Return the [x, y] coordinate for the center point of the cell that contains the specified text.  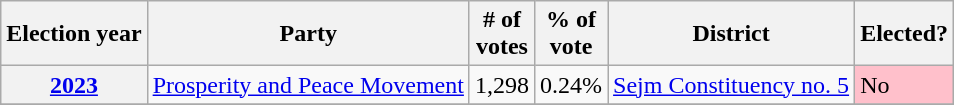
Election year [74, 34]
District [732, 34]
# ofvotes [502, 34]
0.24% [570, 85]
1,298 [502, 85]
Sejm Constituency no. 5 [732, 85]
% ofvote [570, 34]
Party [308, 34]
Prosperity and Peace Movement [308, 85]
Elected? [904, 34]
No [904, 85]
2023 [74, 85]
